For the text-containing cell, return its midpoint in (x, y) coordinate format. 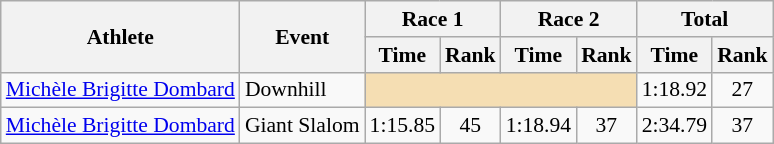
Giant Slalom (302, 126)
1:15.85 (402, 126)
Event (302, 36)
Total (705, 19)
Race 1 (433, 19)
Race 2 (569, 19)
45 (470, 126)
Athlete (120, 36)
27 (742, 90)
1:18.94 (538, 126)
2:34.79 (674, 126)
1:18.92 (674, 90)
Downhill (302, 90)
